Pinpoint the cell where the given text exists, returning its (x, y) midpoint coordinate. 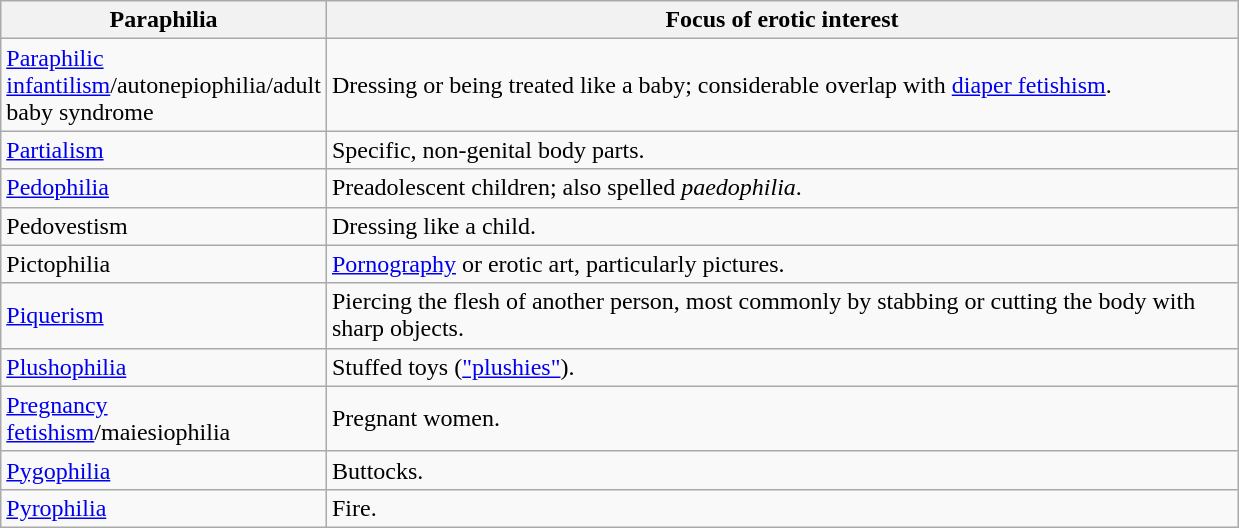
Pregnancy fetishism/maiesiophilia (164, 418)
Paraphilia (164, 20)
Dressing like a child. (782, 226)
Paraphilic infantilism/autonepiophilia/adult baby syndrome (164, 85)
Pedovestism (164, 226)
Pygophilia (164, 470)
Preadolescent children; also spelled paedophilia. (782, 188)
Dressing or being treated like a baby; considerable overlap with diaper fetishism. (782, 85)
Specific, non-genital body parts. (782, 150)
Plushophilia (164, 367)
Partialism (164, 150)
Pyrophilia (164, 508)
Focus of erotic interest (782, 20)
Pregnant women. (782, 418)
Stuffed toys ("plushies"). (782, 367)
Pictophilia (164, 264)
Fire. (782, 508)
Pornography or erotic art, particularly pictures. (782, 264)
Pedophilia (164, 188)
Piercing the flesh of another person, most commonly by stabbing or cutting the body with sharp objects. (782, 316)
Piquerism (164, 316)
Buttocks. (782, 470)
